Return the (X, Y) coordinate for the center point of the cell that contains the specified text.  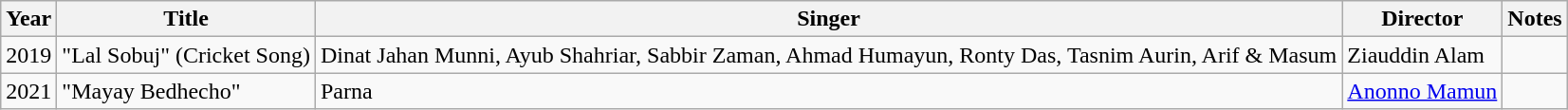
Singer (828, 19)
2019 (28, 55)
Parna (828, 91)
Notes (1535, 19)
Director (1423, 19)
Dinat Jahan Munni, Ayub Shahriar, Sabbir Zaman, Ahmad Humayun, Ronty Das, Tasnim Aurin, Arif & Masum (828, 55)
"Lal Sobuj" (Cricket Song) (186, 55)
"Mayay Bedhecho" (186, 91)
Ziauddin Alam (1423, 55)
2021 (28, 91)
Title (186, 19)
Year (28, 19)
Anonno Mamun (1423, 91)
